Pinpoint the cell where the given text exists, returning its [x, y] midpoint coordinate. 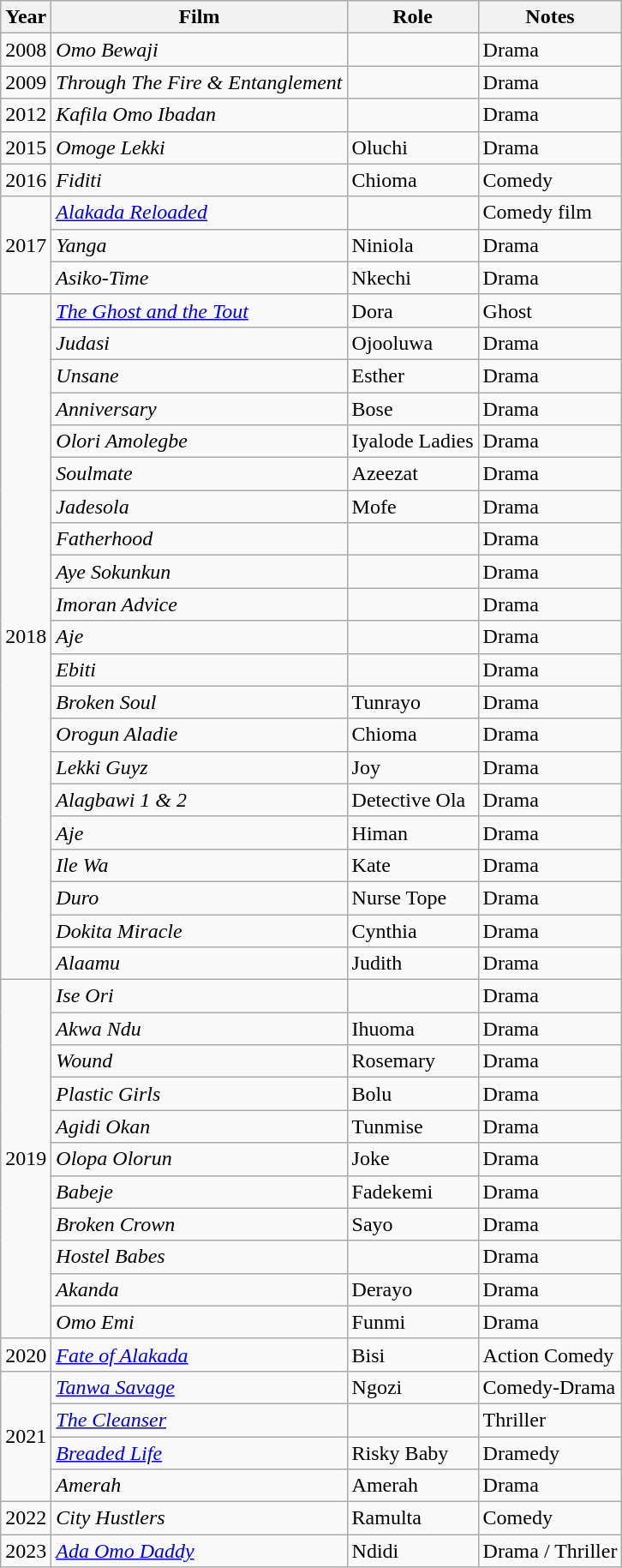
Judith [413, 964]
Fatherhood [199, 539]
Film [199, 17]
Kafila Omo Ibadan [199, 115]
Role [413, 17]
Alaamu [199, 964]
Ngozi [413, 1387]
Unsane [199, 375]
Year [26, 17]
Dramedy [550, 1453]
Omo Bewaji [199, 50]
Akwa Ndu [199, 1029]
Ramulta [413, 1518]
Babeje [199, 1192]
Judasi [199, 343]
Ghost [550, 310]
Jadesola [199, 507]
2020 [26, 1355]
Action Comedy [550, 1355]
2018 [26, 636]
Aye Sokunkun [199, 572]
Yanga [199, 245]
2015 [26, 147]
Esther [413, 375]
Risky Baby [413, 1453]
Olopa Olorun [199, 1159]
Comedy film [550, 213]
Bisi [413, 1355]
Ise Ori [199, 996]
2022 [26, 1518]
Soulmate [199, 474]
2019 [26, 1159]
2009 [26, 82]
Himan [413, 832]
Tanwa Savage [199, 1387]
Duro [199, 898]
Dokita Miracle [199, 930]
2016 [26, 180]
Fadekemi [413, 1192]
Tunmise [413, 1126]
Detective Ola [413, 800]
Bose [413, 409]
Azeezat [413, 474]
Wound [199, 1061]
Ebiti [199, 670]
Tunrayo [413, 702]
Kate [413, 865]
Niniola [413, 245]
2023 [26, 1551]
Sayo [413, 1224]
Imoran Advice [199, 604]
Omo Emi [199, 1322]
Dora [413, 310]
Akanda [199, 1289]
Drama / Thriller [550, 1551]
Oluchi [413, 147]
The Cleanser [199, 1420]
Ile Wa [199, 865]
Ndidi [413, 1551]
2017 [26, 245]
Hostel Babes [199, 1257]
Thriller [550, 1420]
Broken Soul [199, 702]
Ihuoma [413, 1029]
Breaded Life [199, 1453]
Lekki Guyz [199, 767]
Ojooluwa [413, 343]
Asiko-Time [199, 278]
Cynthia [413, 930]
Notes [550, 17]
2008 [26, 50]
Agidi Okan [199, 1126]
Rosemary [413, 1061]
Ada Omo Daddy [199, 1551]
Joy [413, 767]
Nurse Tope [413, 898]
Mofe [413, 507]
Through The Fire & Entanglement [199, 82]
Fiditi [199, 180]
The Ghost and the Tout [199, 310]
Olori Amolegbe [199, 442]
Broken Crown [199, 1224]
Alagbawi 1 & 2 [199, 800]
Orogun Aladie [199, 735]
Nkechi [413, 278]
Derayo [413, 1289]
Iyalode Ladies [413, 442]
City Hustlers [199, 1518]
Comedy-Drama [550, 1387]
Fate of Alakada [199, 1355]
Joke [413, 1159]
2021 [26, 1436]
Alakada Reloaded [199, 213]
2012 [26, 115]
Omoge Lekki [199, 147]
Plastic Girls [199, 1094]
Anniversary [199, 409]
Bolu [413, 1094]
Funmi [413, 1322]
